From the cell containing the given text, extract its center point as [x, y] coordinate. 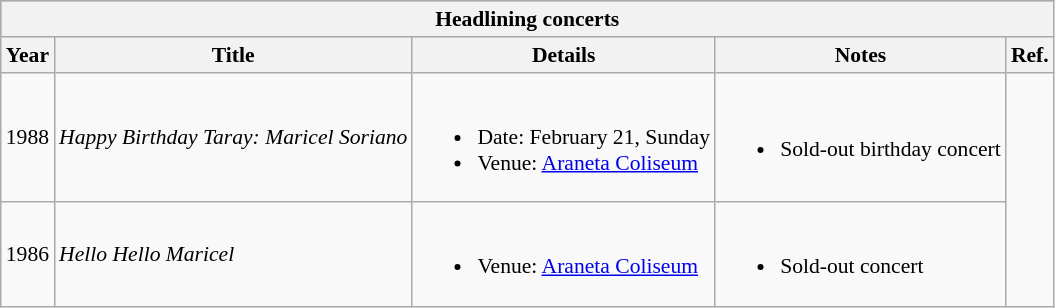
Hello Hello Maricel [233, 254]
Year [28, 55]
Happy Birthday Taray: Maricel Soriano [233, 137]
Headlining concerts [528, 19]
Sold-out birthday concert [860, 137]
1988 [28, 137]
Notes [860, 55]
Venue: Araneta Coliseum [564, 254]
Sold-out concert [860, 254]
1986 [28, 254]
Ref. [1030, 55]
Date: February 21, SundayVenue: Araneta Coliseum [564, 137]
Details [564, 55]
Title [233, 55]
